Output the (X, Y) coordinate of the center of the cell containing the given text.  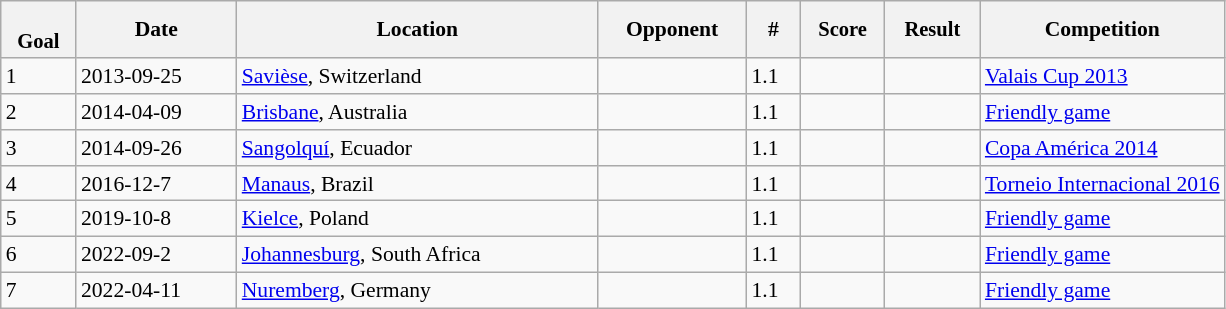
6 (38, 255)
Sangolquí, Ecuador (418, 148)
7 (38, 291)
Date (156, 30)
Goal (38, 30)
2014-04-09 (156, 112)
2013-09-25 (156, 77)
Location (418, 30)
2 (38, 112)
Johannesburg, South Africa (418, 255)
Kielce, Poland (418, 219)
Brisbane, Australia (418, 112)
Nuremberg, Germany (418, 291)
Copa América 2014 (1102, 148)
Valais Cup 2013 (1102, 77)
Competition (1102, 30)
Opponent (672, 30)
Result (932, 30)
3 (38, 148)
1 (38, 77)
Manaus, Brazil (418, 184)
Torneio Internacional 2016 (1102, 184)
# (773, 30)
4 (38, 184)
Score (842, 30)
2019-10-8 (156, 219)
2022-09-2 (156, 255)
2022-04-11 (156, 291)
2016-12-7 (156, 184)
2014-09-26 (156, 148)
Savièse, Switzerland (418, 77)
5 (38, 219)
